Detect which cell encompasses the target text, then output its (X, Y) center coordinate. 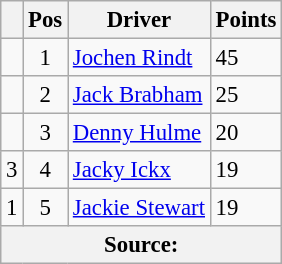
25 (246, 95)
Source: (142, 245)
45 (246, 58)
Denny Hulme (140, 133)
Pos (46, 20)
2 (46, 95)
4 (46, 170)
5 (46, 208)
Jochen Rindt (140, 58)
20 (246, 133)
Driver (140, 20)
Jack Brabham (140, 95)
Jacky Ickx (140, 170)
Jackie Stewart (140, 208)
Points (246, 20)
